Capture the cell that displays the provided text and extract its [X, Y] central coordinate. 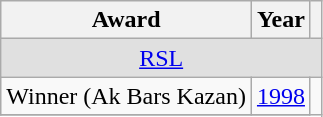
1998 [280, 96]
Winner (Ak Bars Kazan) [126, 96]
RSL [162, 58]
Year [280, 20]
Award [126, 20]
